Detect which cell encompasses the target text, then output its [x, y] center coordinate. 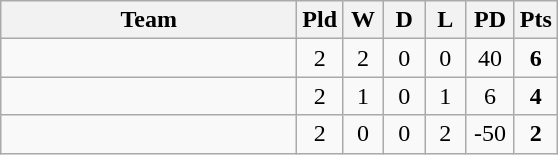
4 [536, 96]
-50 [490, 134]
Pld [320, 20]
Team [149, 20]
D [404, 20]
W [364, 20]
L [446, 20]
Pts [536, 20]
PD [490, 20]
40 [490, 58]
